Return the [x, y] coordinate for the center point of the cell that contains the specified text.  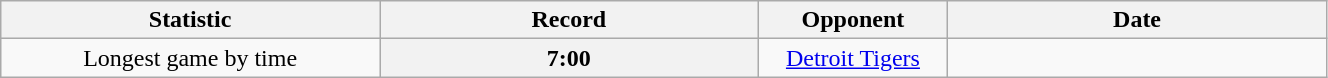
Detroit Tigers [852, 58]
Date [1138, 20]
Longest game by time [190, 58]
7:00 [570, 58]
Statistic [190, 20]
Opponent [852, 20]
Record [570, 20]
